Locate the cell with the specified text and output its (x, y) center coordinate. 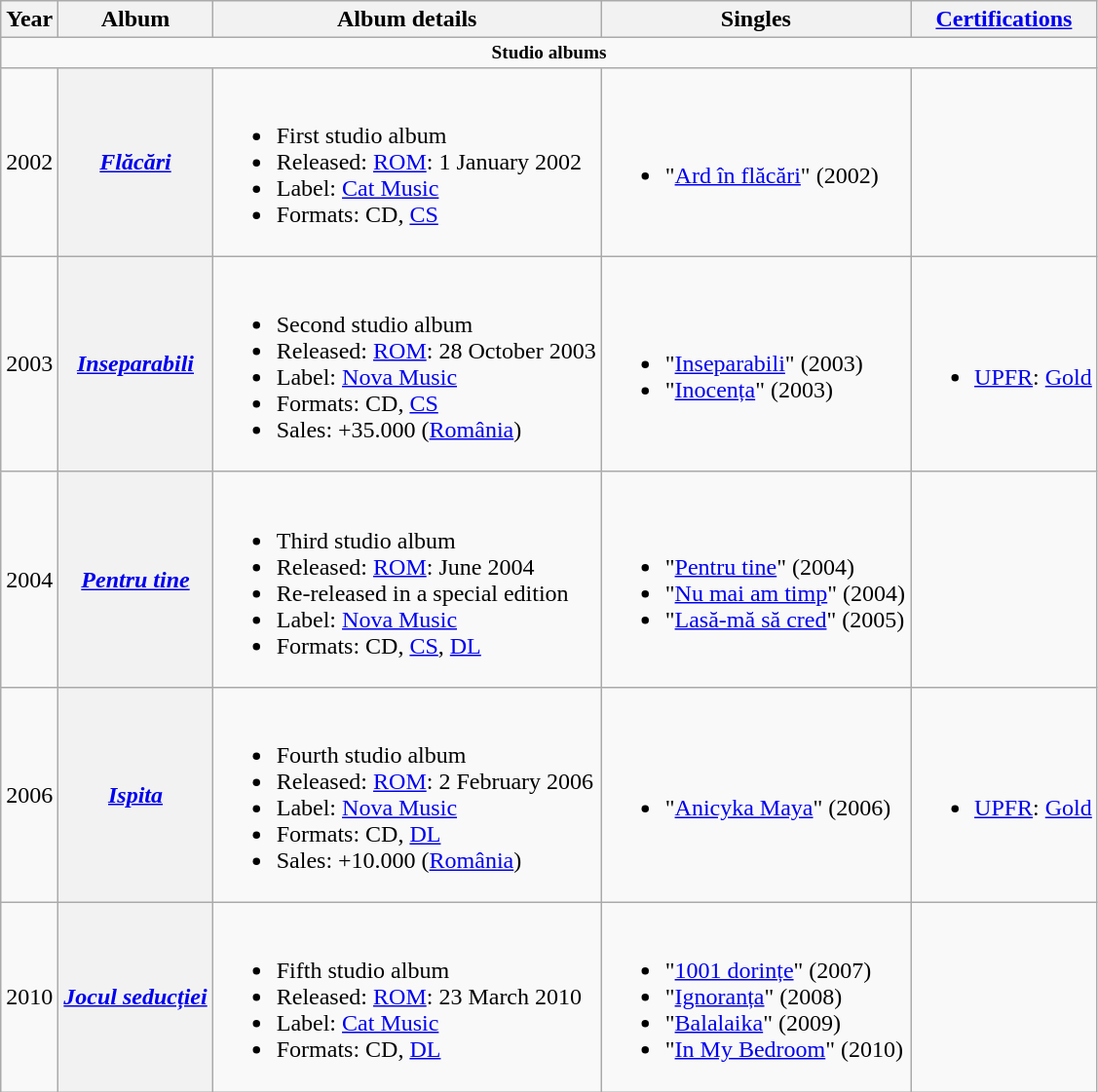
Third studio albumReleased: ROM: June 2004Re-released in a special editionLabel: Nova MusicFormats: CD, CS, DL (407, 579)
Singles (756, 19)
Second studio albumReleased: ROM: 28 October 2003Label: Nova MusicFormats: CD, CSSales: +35.000 (România) (407, 364)
2004 (29, 579)
Jocul seducției (135, 997)
"Inseparabili" (2003)"Inocența" (2003) (756, 364)
Year (29, 19)
"Anicyka Maya" (2006) (756, 795)
2002 (29, 162)
Album details (407, 19)
Inseparabili (135, 364)
Pentru tine (135, 579)
Album (135, 19)
Flăcări (135, 162)
Fourth studio albumReleased: ROM: 2 February 2006Label: Nova MusicFormats: CD, DLSales: +10.000 (România) (407, 795)
Fifth studio albumReleased: ROM: 23 March 2010Label: Cat MusicFormats: CD, DL (407, 997)
"1001 dorințe" (2007)"Ignoranța" (2008)"Balalaika" (2009)"In My Bedroom" (2010) (756, 997)
2006 (29, 795)
2010 (29, 997)
Certifications (1004, 19)
Ispita (135, 795)
2003 (29, 364)
"Ard în flăcări" (2002) (756, 162)
"Pentru tine" (2004)"Nu mai am timp" (2004)"Lasă-mă să cred" (2005) (756, 579)
First studio albumReleased: ROM: 1 January 2002Label: Cat MusicFormats: CD, CS (407, 162)
Studio albums (549, 53)
